For the text-containing cell, return its midpoint in [X, Y] coordinate format. 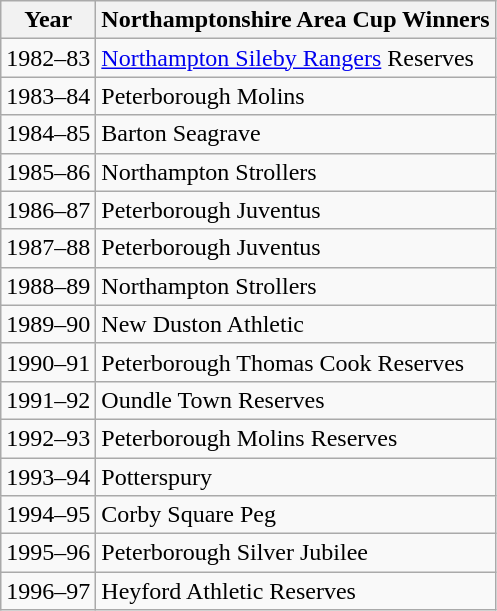
Northamptonshire Area Cup Winners [296, 20]
1989–90 [48, 324]
Heyford Athletic Reserves [296, 591]
1985–86 [48, 172]
Peterborough Molins Reserves [296, 438]
Oundle Town Reserves [296, 400]
Corby Square Peg [296, 515]
1984–85 [48, 134]
Peterborough Molins [296, 96]
1987–88 [48, 248]
1995–96 [48, 553]
Peterborough Thomas Cook Reserves [296, 362]
Year [48, 20]
1986–87 [48, 210]
1991–92 [48, 400]
1982–83 [48, 58]
Potterspury [296, 477]
1988–89 [48, 286]
1993–94 [48, 477]
Peterborough Silver Jubilee [296, 553]
1994–95 [48, 515]
Barton Seagrave [296, 134]
1983–84 [48, 96]
1996–97 [48, 591]
1992–93 [48, 438]
1990–91 [48, 362]
New Duston Athletic [296, 324]
Northampton Sileby Rangers Reserves [296, 58]
